Return the [X, Y] coordinate for the center point of the cell that contains the specified text.  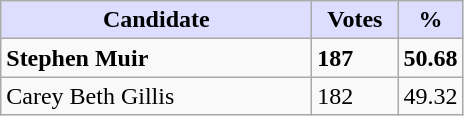
Candidate [156, 20]
Carey Beth Gillis [156, 96]
Votes [355, 20]
50.68 [430, 58]
Stephen Muir [156, 58]
187 [355, 58]
49.32 [430, 96]
182 [355, 96]
% [430, 20]
